Scan for the cell matching the given text and deliver its [x, y] coordinate at center. 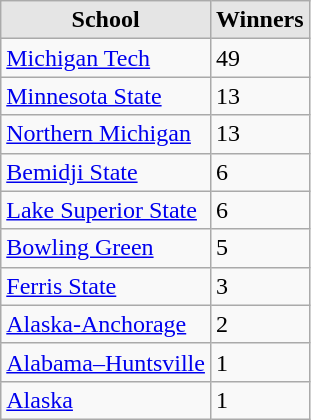
Alabama–Huntsville [106, 362]
Winners [260, 20]
Michigan Tech [106, 58]
3 [260, 286]
Bowling Green [106, 248]
School [106, 20]
5 [260, 248]
2 [260, 324]
Lake Superior State [106, 210]
Ferris State [106, 286]
Bemidji State [106, 172]
49 [260, 58]
Alaska [106, 400]
Alaska-Anchorage [106, 324]
Minnesota State [106, 96]
Northern Michigan [106, 134]
